Output the (X, Y) coordinate of the center of the cell containing the given text.  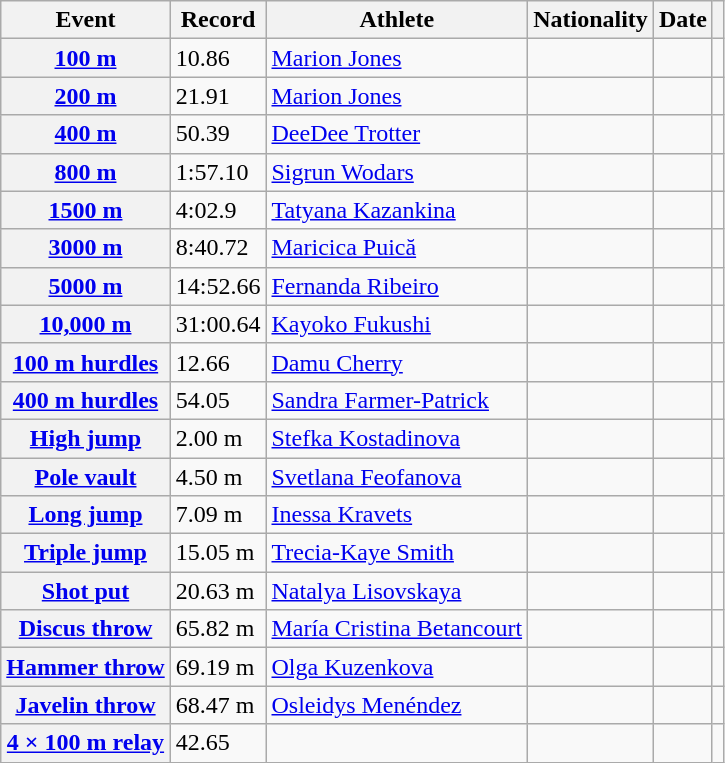
65.82 m (218, 629)
7.09 m (218, 515)
14:52.66 (218, 286)
31:00.64 (218, 324)
4.50 m (218, 477)
Shot put (86, 591)
Date (682, 20)
1500 m (86, 210)
Nationality (591, 20)
10,000 m (86, 324)
Kayoko Fukushi (397, 324)
Pole vault (86, 477)
42.65 (218, 743)
10.86 (218, 58)
8:40.72 (218, 248)
María Cristina Betancourt (397, 629)
DeeDee Trotter (397, 134)
100 m (86, 58)
4:02.9 (218, 210)
Fernanda Ribeiro (397, 286)
5000 m (86, 286)
Stefka Kostadinova (397, 438)
4 × 100 m relay (86, 743)
Sigrun Wodars (397, 172)
Osleidys Menéndez (397, 705)
Natalya Lisovskaya (397, 591)
50.39 (218, 134)
1:57.10 (218, 172)
Discus throw (86, 629)
68.47 m (218, 705)
Athlete (397, 20)
200 m (86, 96)
Olga Kuzenkova (397, 667)
Javelin throw (86, 705)
400 m hurdles (86, 400)
400 m (86, 134)
800 m (86, 172)
2.00 m (218, 438)
69.19 m (218, 667)
54.05 (218, 400)
3000 m (86, 248)
100 m hurdles (86, 362)
Sandra Farmer-Patrick (397, 400)
Inessa Kravets (397, 515)
Event (86, 20)
15.05 m (218, 553)
High jump (86, 438)
Long jump (86, 515)
Triple jump (86, 553)
Trecia-Kaye Smith (397, 553)
Svetlana Feofanova (397, 477)
Tatyana Kazankina (397, 210)
Maricica Puică (397, 248)
21.91 (218, 96)
Damu Cherry (397, 362)
Record (218, 20)
20.63 m (218, 591)
12.66 (218, 362)
Hammer throw (86, 667)
